Return (X, Y) of the center of cell containing provided text 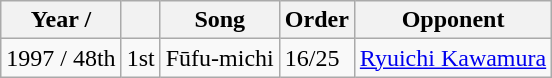
Fūfu-michi (220, 58)
1st (140, 58)
Opponent (452, 20)
16/25 (316, 58)
Year / (61, 20)
Order (316, 20)
Ryuichi Kawamura (452, 58)
1997 / 48th (61, 58)
Song (220, 20)
